From the cell containing the given text, extract its center point as [X, Y] coordinate. 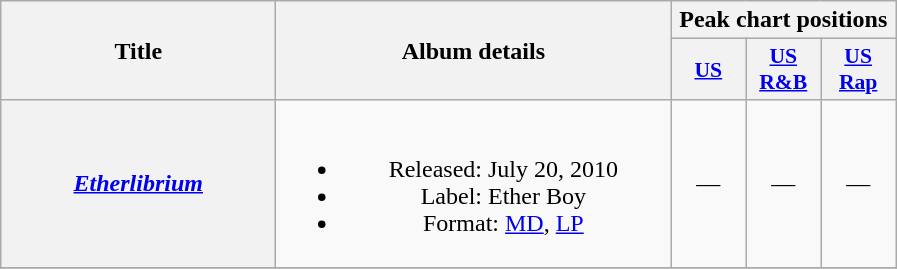
Peak chart positions [784, 20]
US R&B [784, 70]
US Rap [858, 70]
Etherlibrium [138, 184]
Album details [474, 50]
Title [138, 50]
US [708, 70]
Released: July 20, 2010Label: Ether BoyFormat: MD, LP [474, 184]
